Return the (X, Y) coordinate for the center point of the cell that contains the specified text.  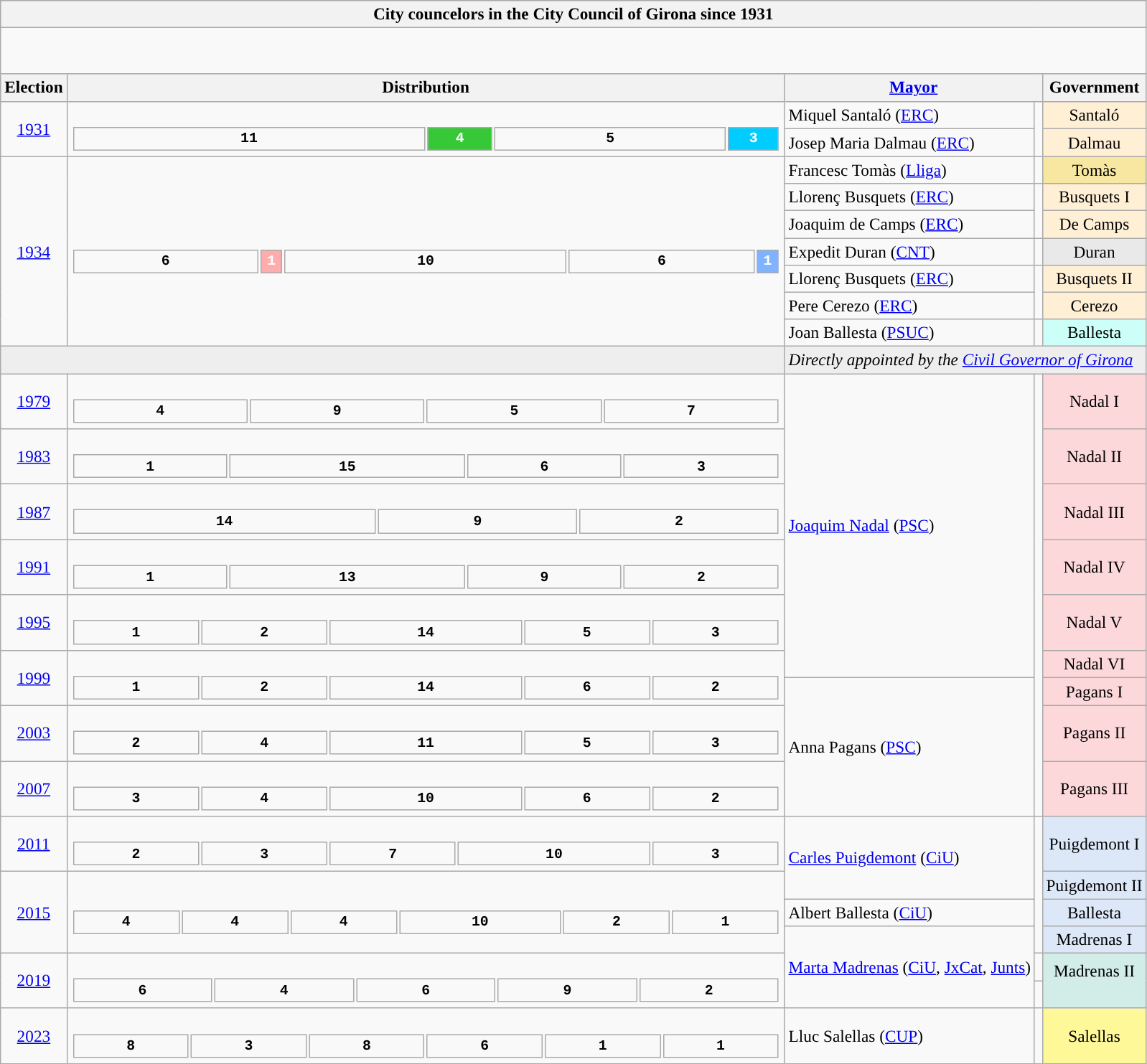
Joaquim Nadal (PSC) (909, 525)
Nadal I (1094, 400)
1 13 9 2 (426, 567)
Duran (1094, 251)
1983 (34, 456)
Albert Ballesta (CiU) (909, 912)
Nadal IV (1094, 567)
1991 (34, 567)
Madrenas II (1094, 980)
13 (347, 577)
1999 (34, 677)
4 9 5 7 (426, 400)
2003 (34, 733)
1934 (34, 251)
Pere Cerezo (ERC) (909, 306)
2011 (34, 844)
11 4 5 3 (426, 129)
Lluc Salellas (CUP) (909, 1036)
1 2 14 6 2 (426, 677)
Directly appointed by the Civil Governor of Girona (965, 359)
14 9 2 (426, 511)
Nadal VI (1094, 664)
Mayor (913, 88)
1 2 14 5 3 (426, 623)
1979 (34, 400)
2015 (34, 911)
2019 (34, 980)
De Camps (1094, 224)
Puigdemont I (1094, 844)
15 (347, 466)
Madrenas I (1094, 939)
Election (34, 88)
Dalmau (1094, 142)
Government (1094, 88)
City councelors in the City Council of Girona since 1931 (573, 14)
Nadal V (1094, 623)
Pagans I (1094, 692)
Anna Pagans (PSC) (909, 747)
Joaquim de Camps (ERC) (909, 224)
2023 (34, 1036)
6 4 6 9 2 (426, 980)
1995 (34, 623)
3 4 10 6 2 (426, 788)
Busquets II (1094, 278)
6 1 10 6 1 (426, 251)
2 3 7 10 3 (426, 844)
Pagans III (1094, 788)
Francesc Tomàs (Lliga) (909, 170)
Nadal III (1094, 511)
Miquel Santaló (ERC) (909, 115)
Santaló (1094, 115)
Distribution (426, 88)
Joan Ballesta (PSUC) (909, 332)
1 15 6 3 (426, 456)
Busquets I (1094, 197)
Puigdemont II (1094, 885)
Tomàs (1094, 170)
Nadal II (1094, 456)
Expedit Duran (CNT) (909, 251)
8 3 8 6 1 1 (426, 1036)
4 4 4 10 2 1 (426, 911)
Pagans II (1094, 733)
Salellas (1094, 1036)
Cerezo (1094, 306)
2007 (34, 788)
1931 (34, 129)
Carles Puigdemont (CiU) (909, 857)
Josep Maria Dalmau (ERC) (909, 142)
1987 (34, 511)
2 4 11 5 3 (426, 733)
Marta Madrenas (CiU, JxCat, Junts) (909, 967)
